Provide the (X, Y) coordinate of the cell's center where the given text is located.  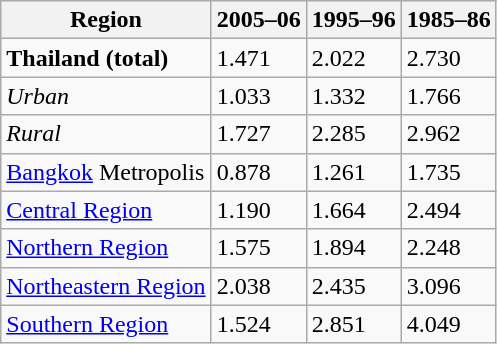
Rural (106, 134)
1985–86 (448, 20)
1.664 (354, 210)
Thailand (total) (106, 58)
1.524 (258, 324)
1995–96 (354, 20)
1.727 (258, 134)
1.575 (258, 248)
3.096 (448, 286)
1.332 (354, 96)
Southern Region (106, 324)
Northeastern Region (106, 286)
1.471 (258, 58)
1.735 (448, 172)
4.049 (448, 324)
2.038 (258, 286)
2.730 (448, 58)
Central Region (106, 210)
2.962 (448, 134)
2.435 (354, 286)
0.878 (258, 172)
1.033 (258, 96)
Urban (106, 96)
1.261 (354, 172)
Northern Region (106, 248)
1.894 (354, 248)
Bangkok Metropolis (106, 172)
1.190 (258, 210)
2.022 (354, 58)
2.494 (448, 210)
2005–06 (258, 20)
2.851 (354, 324)
2.248 (448, 248)
2.285 (354, 134)
Region (106, 20)
1.766 (448, 96)
